Detect which cell encompasses the target text, then output its [X, Y] center coordinate. 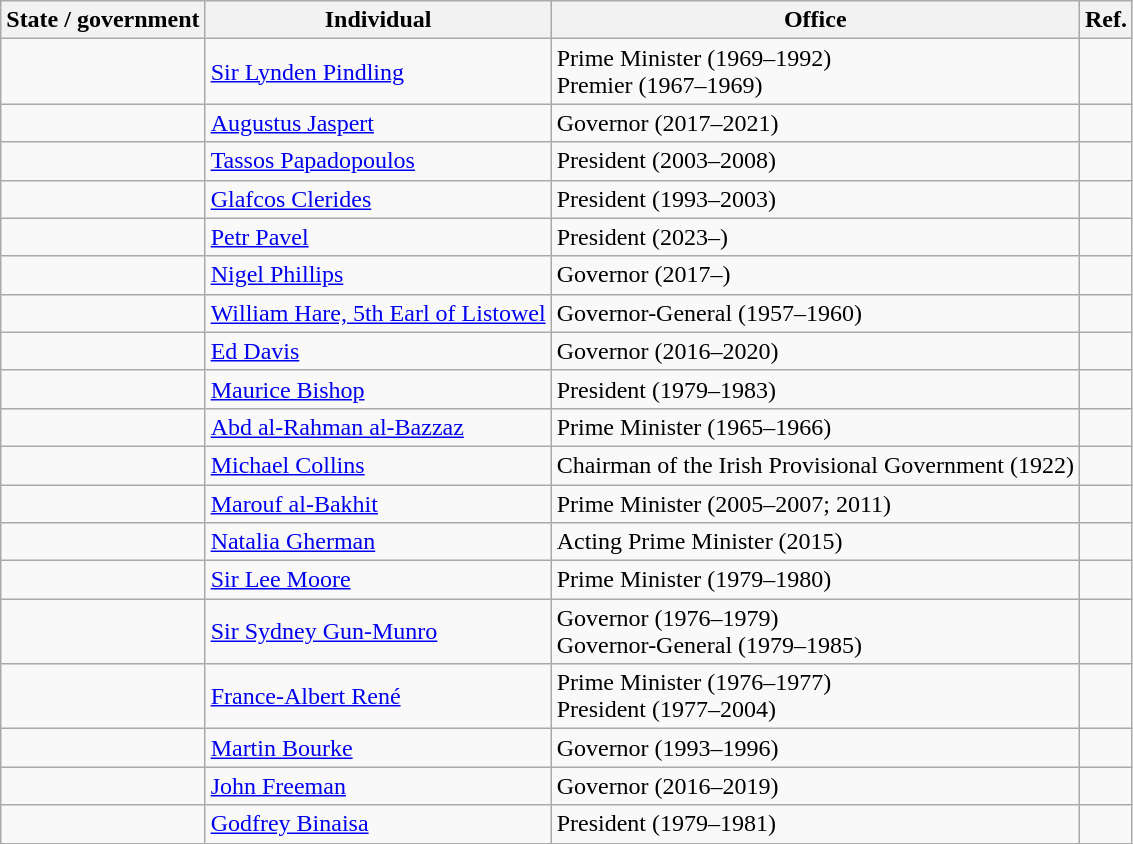
Governor (2017–) [815, 275]
Tassos Papadopoulos [378, 161]
Glafcos Clerides [378, 199]
State / government [103, 20]
Prime Minister (1979–1980) [815, 580]
Michael Collins [378, 465]
Maurice Bishop [378, 389]
Governor (2016–2019) [815, 786]
Ref. [1106, 20]
Prime Minister (1969–1992)Premier (1967–1969) [815, 72]
William Hare, 5th Earl of Listowel [378, 313]
President (1979–1983) [815, 389]
President (2023–) [815, 237]
Office [815, 20]
Prime Minister (1976–1977)President (1977–2004) [815, 696]
Nigel Phillips [378, 275]
President (2003–2008) [815, 161]
Governor (1976–1979)Governor-General (1979–1985) [815, 632]
Sir Lee Moore [378, 580]
Governor-General (1957–1960) [815, 313]
Acting Prime Minister (2015) [815, 542]
Governor (2016–2020) [815, 351]
Abd al-Rahman al-Bazzaz [378, 427]
Marouf al-Bakhit [378, 503]
Godfrey Binaisa [378, 824]
Individual [378, 20]
Prime Minister (2005–2007; 2011) [815, 503]
Ed Davis [378, 351]
Martin Bourke [378, 748]
Governor (1993–1996) [815, 748]
Sir Sydney Gun-Munro [378, 632]
Petr Pavel [378, 237]
France-Albert René [378, 696]
Augustus Jaspert [378, 123]
John Freeman [378, 786]
Natalia Gherman [378, 542]
Prime Minister (1965–1966) [815, 427]
Governor (2017–2021) [815, 123]
Chairman of the Irish Provisional Government (1922) [815, 465]
Sir Lynden Pindling [378, 72]
President (1993–2003) [815, 199]
President (1979–1981) [815, 824]
